For the text-containing cell, return its midpoint in [x, y] coordinate format. 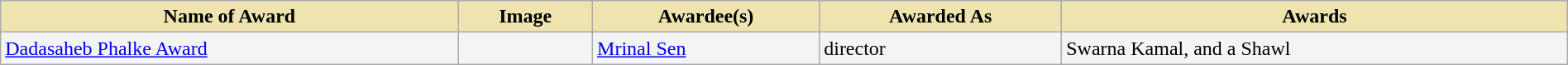
Image [526, 17]
Awards [1315, 17]
Mrinal Sen [706, 48]
Awarded As [941, 17]
Name of Award [230, 17]
Dadasaheb Phalke Award [230, 48]
Awardee(s) [706, 17]
director [941, 48]
Swarna Kamal, and a Shawl [1315, 48]
